Identify which cell holds the provided text, then report its [x, y] central coordinate. 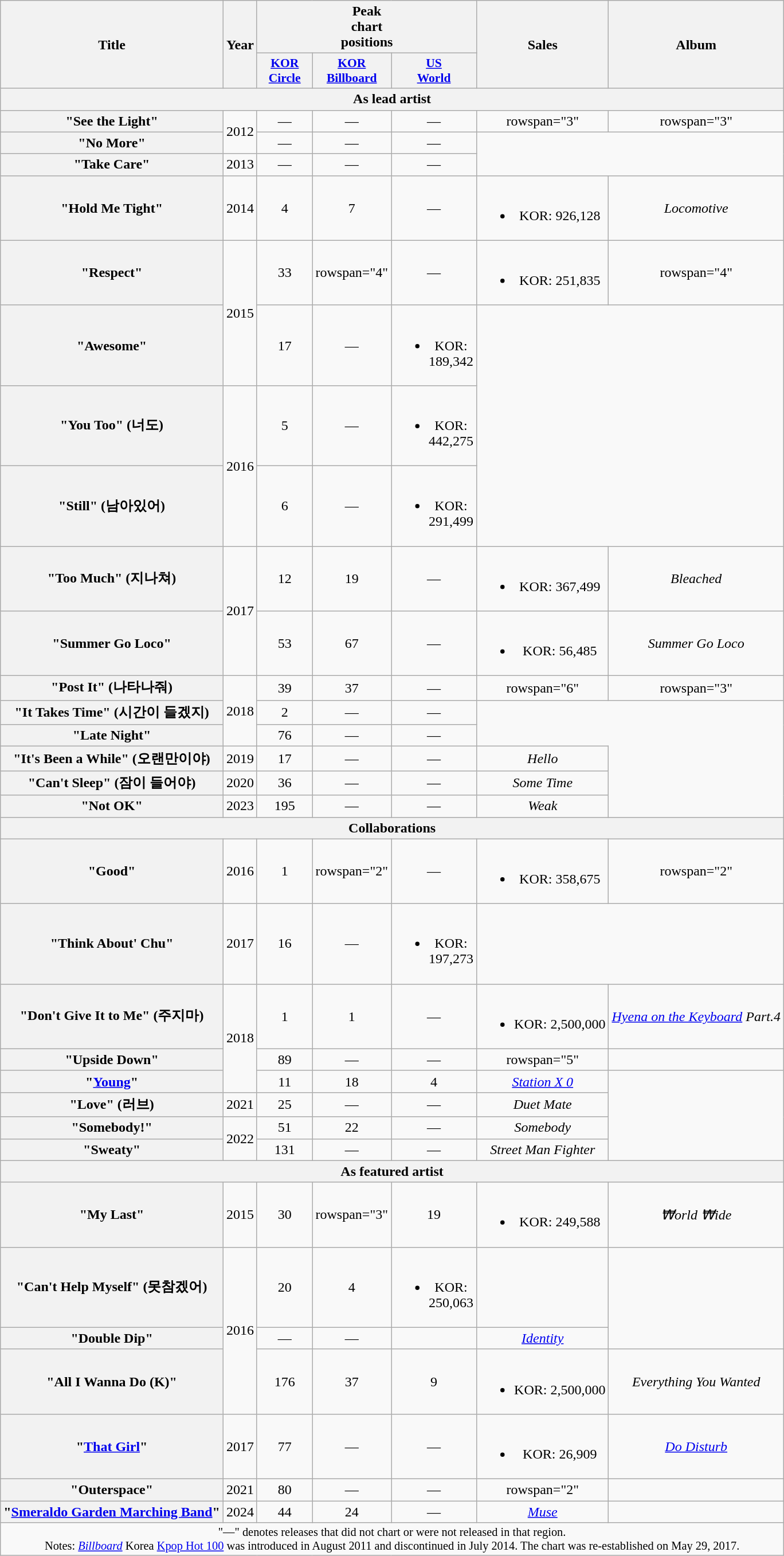
USWorld [433, 71]
2023 [240, 806]
33 [284, 273]
"Hold Me Tight" [112, 208]
20 [284, 1287]
Street Man Fighter [543, 1150]
"Love" (러브) [112, 1104]
Duet Mate [543, 1104]
"My Last" [112, 1214]
"You Too" (너도) [112, 425]
"Sweaty" [112, 1150]
As lead artist [392, 99]
2020 [240, 783]
"Too Much" (지나쳐) [112, 578]
"No More" [112, 143]
Identity [543, 1338]
5 [284, 425]
"Upside Down" [112, 1060]
25 [284, 1104]
Hello [543, 759]
11 [284, 1081]
2024 [240, 1512]
rowspan="6" [543, 688]
KORCircle [284, 71]
Do Disturb [696, 1446]
24 [352, 1512]
"Respect" [112, 273]
Album [696, 45]
2012 [240, 132]
9 [433, 1382]
"See the Light" [112, 121]
Bleached [696, 578]
"Summer Go Loco" [112, 643]
Hyena on the Keyboard Part.4 [696, 1016]
"Double Dip" [112, 1338]
rowspan="5" [543, 1060]
"Take Care" [112, 165]
51 [284, 1128]
89 [284, 1060]
"Outerspace" [112, 1489]
Some Time [543, 783]
"Somebody!" [112, 1128]
Title [112, 45]
2014 [240, 208]
53 [284, 643]
"That Girl" [112, 1446]
2022 [240, 1139]
44 [284, 1512]
39 [284, 688]
"Late Night" [112, 736]
"Smeraldo Garden Marching Band" [112, 1512]
Collaborations [392, 828]
Sales [543, 45]
Locomotive [696, 208]
16 [284, 944]
KOR: 250,063 [433, 1287]
KOR: 197,273 [433, 944]
"Young" [112, 1081]
195 [284, 806]
Somebody [543, 1128]
6 [284, 506]
12 [284, 578]
Everything You Wanted [696, 1382]
67 [352, 643]
80 [284, 1489]
KOR: 291,499 [433, 506]
KOR: 367,499 [543, 578]
2 [284, 712]
"Good" [112, 871]
"It Takes Time" (시간이 들겠지) [112, 712]
KOR: 442,275 [433, 425]
Peakchartpositions [367, 27]
Muse [543, 1512]
Station X 0 [543, 1081]
KOR: 189,342 [433, 345]
36 [284, 783]
18 [352, 1081]
KOR: 926,128 [543, 208]
2019 [240, 759]
"It's Been a While" (오랜만이야) [112, 759]
"Can't Help Myself" (못참겠어) [112, 1287]
KORBillboard [352, 71]
As featured artist [392, 1171]
76 [284, 736]
7 [352, 208]
"All I Wanna Do (K)" [112, 1382]
"Still" (남아있어) [112, 506]
KOR: 26,909 [543, 1446]
"Don't Give It to Me" (주지마) [112, 1016]
KOR: 251,835 [543, 273]
"Can't Sleep" (잠이 들어야) [112, 783]
Year [240, 45]
22 [352, 1128]
₩orld ₩ide [696, 1214]
"Not OK" [112, 806]
"Think About' Chu" [112, 944]
"Post It" (나타나줘) [112, 688]
131 [284, 1150]
77 [284, 1446]
2013 [240, 165]
KOR: 56,485 [543, 643]
KOR: 358,675 [543, 871]
"Awesome" [112, 345]
30 [284, 1214]
KOR: 249,588 [543, 1214]
Summer Go Loco [696, 643]
Weak [543, 806]
176 [284, 1382]
